Identify which cell holds the provided text, then report its (x, y) central coordinate. 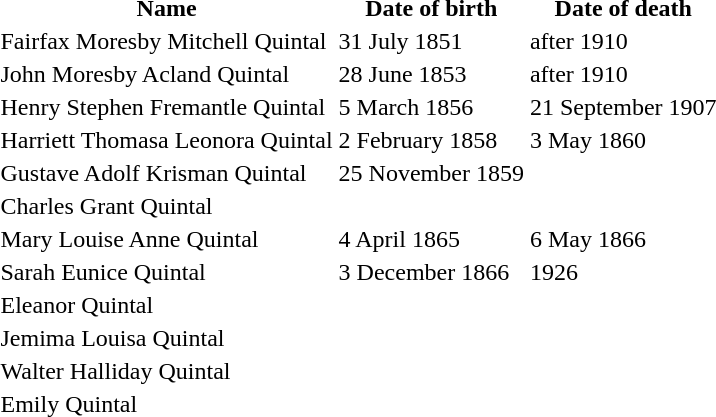
2 February 1858 (431, 140)
28 June 1853 (431, 74)
5 March 1856 (431, 107)
4 April 1865 (431, 239)
3 December 1866 (431, 272)
31 July 1851 (431, 41)
25 November 1859 (431, 173)
